Capture the cell that displays the provided text and extract its (X, Y) central coordinate. 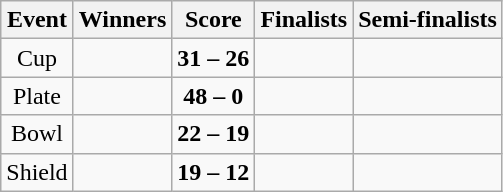
48 – 0 (214, 96)
31 – 26 (214, 58)
Event (37, 20)
Cup (37, 58)
19 – 12 (214, 172)
22 – 19 (214, 134)
Finalists (304, 20)
Plate (37, 96)
Shield (37, 172)
Bowl (37, 134)
Winners (122, 20)
Semi-finalists (428, 20)
Score (214, 20)
